Return [x, y] of the center of cell containing provided text 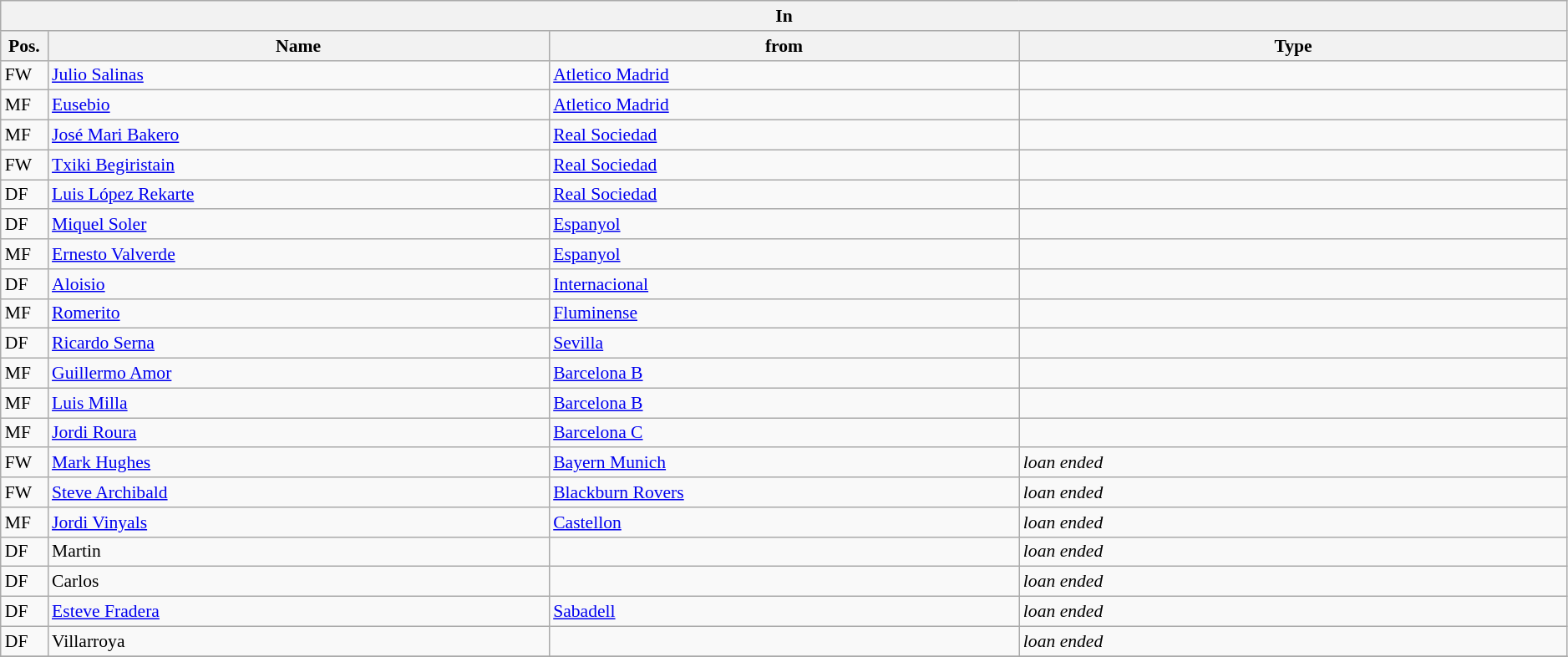
Ernesto Valverde [298, 254]
Ricardo Serna [298, 344]
Miquel Soler [298, 225]
Luis Milla [298, 403]
Type [1293, 46]
Jordi Vinyals [298, 522]
Fluminense [784, 313]
Sabadell [784, 612]
Martin [298, 552]
Txiki Begiristain [298, 165]
Carlos [298, 582]
Bayern Munich [784, 463]
Eusebio [298, 105]
Mark Hughes [298, 463]
Barcelona C [784, 433]
Romerito [298, 313]
Name [298, 46]
Villarroya [298, 641]
Julio Salinas [298, 75]
Guillermo Amor [298, 374]
Jordi Roura [298, 433]
Luis López Rekarte [298, 195]
Castellon [784, 522]
Esteve Fradera [298, 612]
Blackburn Rovers [784, 492]
Sevilla [784, 344]
Pos. [24, 46]
Aloisio [298, 284]
Internacional [784, 284]
José Mari Bakero [298, 135]
from [784, 46]
In [784, 16]
Steve Archibald [298, 492]
